Search for the cell housing the specified text and yield its [X, Y] center coordinate. 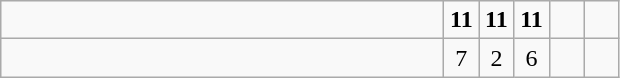
7 [462, 58]
2 [496, 58]
6 [532, 58]
